Return the (x, y) coordinate for the center point of the cell that contains the specified text.  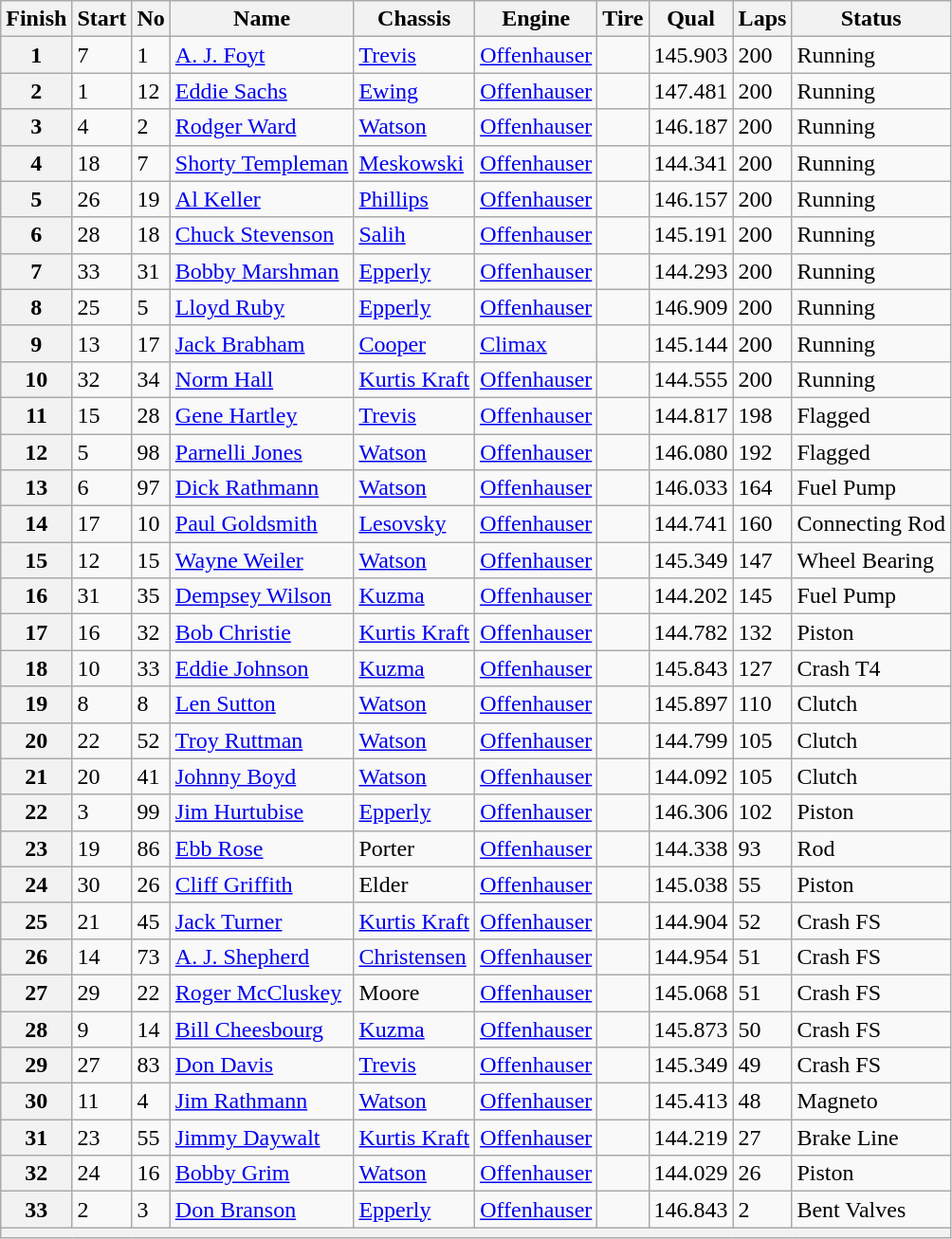
Lesovsky (414, 524)
Cliff Griffith (262, 884)
Phillips (414, 199)
147 (762, 560)
144.954 (690, 957)
Parnelli Jones (262, 452)
146.306 (690, 812)
145.873 (690, 1029)
Jack Turner (262, 920)
Meskowski (414, 163)
34 (151, 379)
Rodger Ward (262, 127)
Bobby Marshman (262, 271)
160 (762, 524)
145.897 (690, 704)
93 (762, 848)
99 (151, 812)
Wayne Weiler (262, 560)
164 (762, 488)
Porter (414, 848)
Jim Rathmann (262, 1102)
Norm Hall (262, 379)
146.157 (690, 199)
Jack Brabham (262, 343)
146.843 (690, 1210)
41 (151, 776)
Roger McCluskey (262, 993)
Johnny Boyd (262, 776)
132 (762, 632)
144.782 (690, 632)
145.068 (690, 993)
198 (762, 415)
102 (762, 812)
145.413 (690, 1102)
Climax (537, 343)
144.904 (690, 920)
Qual (690, 19)
A. J. Shepherd (262, 957)
Crash T4 (871, 668)
Elder (414, 884)
Ewing (414, 91)
192 (762, 452)
Wheel Bearing (871, 560)
No (151, 19)
35 (151, 596)
Tire (623, 19)
Don Branson (262, 1210)
110 (762, 704)
147.481 (690, 91)
Bill Cheesbourg (262, 1029)
Christensen (414, 957)
Lloyd Ruby (262, 307)
Bent Valves (871, 1210)
49 (762, 1066)
144.092 (690, 776)
146.187 (690, 127)
145.903 (690, 55)
146.033 (690, 488)
Eddie Johnson (262, 668)
Name (262, 19)
Laps (762, 19)
145 (762, 596)
Shorty Templeman (262, 163)
Len Sutton (262, 704)
144.338 (690, 848)
144.202 (690, 596)
144.555 (690, 379)
Paul Goldsmith (262, 524)
Don Davis (262, 1066)
Finish (36, 19)
Bobby Grim (262, 1174)
Eddie Sachs (262, 91)
Start (102, 19)
127 (762, 668)
Cooper (414, 343)
Status (871, 19)
Dick Rathmann (262, 488)
Troy Ruttman (262, 740)
144.341 (690, 163)
145.843 (690, 668)
73 (151, 957)
146.080 (690, 452)
83 (151, 1066)
98 (151, 452)
145.144 (690, 343)
Jim Hurtubise (262, 812)
144.029 (690, 1174)
Chassis (414, 19)
145.191 (690, 235)
Chuck Stevenson (262, 235)
Dempsey Wilson (262, 596)
144.741 (690, 524)
Moore (414, 993)
45 (151, 920)
86 (151, 848)
144.799 (690, 740)
144.293 (690, 271)
145.038 (690, 884)
Brake Line (871, 1138)
50 (762, 1029)
Connecting Rod (871, 524)
144.219 (690, 1138)
Al Keller (262, 199)
48 (762, 1102)
Engine (537, 19)
Rod (871, 848)
A. J. Foyt (262, 55)
144.817 (690, 415)
Salih (414, 235)
Magneto (871, 1102)
97 (151, 488)
Jimmy Daywalt (262, 1138)
Bob Christie (262, 632)
Ebb Rose (262, 848)
Gene Hartley (262, 415)
146.909 (690, 307)
